Locate the cell with the specified text and output its (x, y) center coordinate. 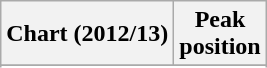
Peakposition (220, 34)
Chart (2012/13) (88, 34)
